For the text-containing cell, return its midpoint in [X, Y] coordinate format. 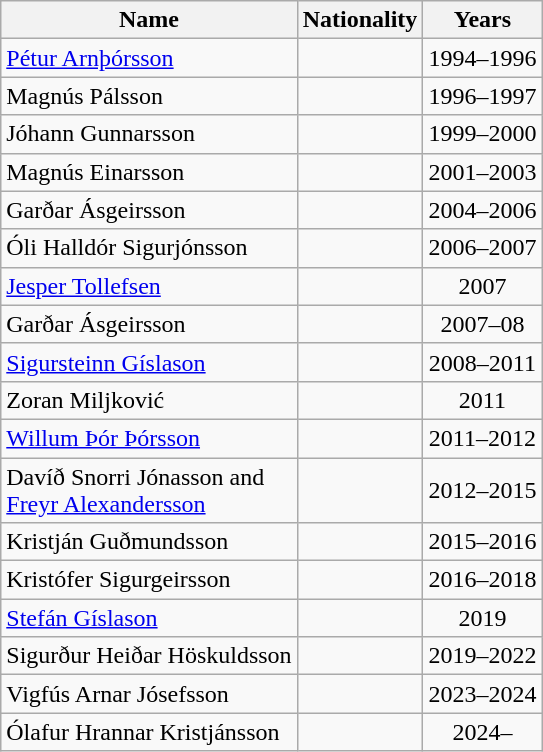
1994–1996 [482, 58]
Kristján Guðmundsson [149, 542]
Kristófer Sigurgeirsson [149, 580]
Name [149, 20]
Magnús Pálsson [149, 96]
Years [482, 20]
2011 [482, 400]
2012–2015 [482, 490]
Magnús Einarsson [149, 172]
2007 [482, 286]
Zoran Miljković [149, 400]
Pétur Arnþórsson [149, 58]
2007–08 [482, 324]
Jóhann Gunnarsson [149, 134]
2004–2006 [482, 210]
Sigursteinn Gíslason [149, 362]
2001–2003 [482, 172]
2024– [482, 732]
1996–1997 [482, 96]
2011–2012 [482, 438]
2019 [482, 618]
Óli Halldór Sigurjónsson [149, 248]
2016–2018 [482, 580]
Sigurður Heiðar Höskuldsson [149, 656]
Vigfús Arnar Jósefsson [149, 694]
Davíð Snorri Jónasson and Freyr Alexandersson [149, 490]
Willum Þór Þórsson [149, 438]
2008–2011 [482, 362]
2019–2022 [482, 656]
2015–2016 [482, 542]
Ólafur Hrannar Kristjánsson [149, 732]
Nationality [360, 20]
Jesper Tollefsen [149, 286]
1999–2000 [482, 134]
Stefán Gíslason [149, 618]
2006–2007 [482, 248]
2023–2024 [482, 694]
